For the text-containing cell, return its midpoint in [x, y] coordinate format. 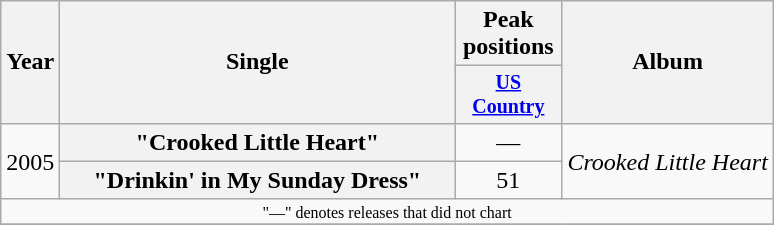
2005 [30, 161]
— [508, 142]
Crooked Little Heart [668, 161]
Single [258, 62]
"Drinkin' in My Sunday Dress" [258, 180]
Album [668, 62]
US Country [508, 94]
51 [508, 180]
Peak positions [508, 34]
"Crooked Little Heart" [258, 142]
"—" denotes releases that did not chart [388, 211]
Year [30, 62]
